Detect which cell encompasses the target text, then output its [x, y] center coordinate. 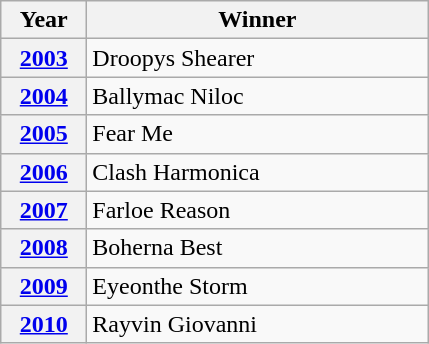
Farloe Reason [258, 210]
2007 [44, 210]
Clash Harmonica [258, 172]
2010 [44, 324]
2009 [44, 286]
Boherna Best [258, 248]
2006 [44, 172]
2008 [44, 248]
2003 [44, 58]
2004 [44, 96]
Winner [258, 20]
Droopys Shearer [258, 58]
Year [44, 20]
2005 [44, 134]
Eyeonthe Storm [258, 286]
Ballymac Niloc [258, 96]
Fear Me [258, 134]
Rayvin Giovanni [258, 324]
